Capture the cell that displays the provided text and extract its (X, Y) central coordinate. 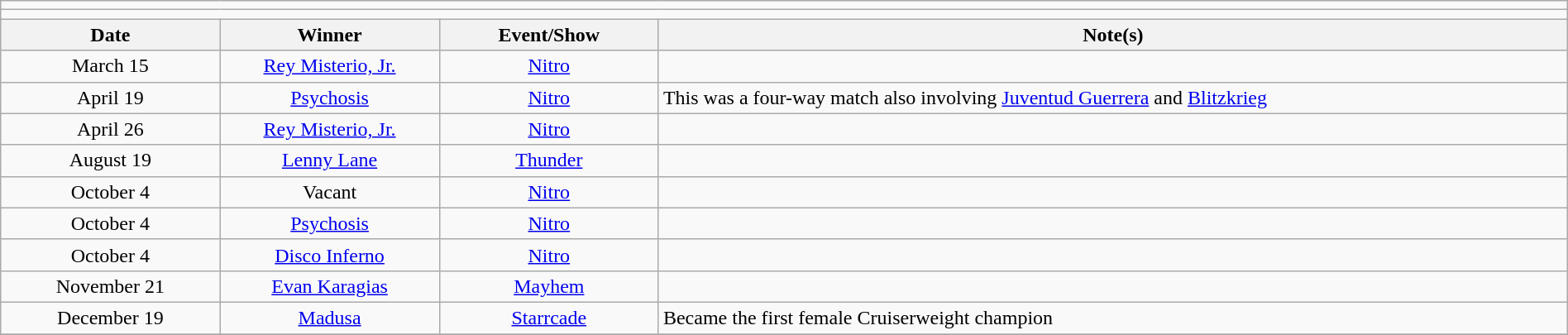
Vacant (329, 192)
Evan Karagias (329, 286)
December 19 (111, 318)
Starrcade (549, 318)
Disco Inferno (329, 255)
Date (111, 35)
Event/Show (549, 35)
Lenny Lane (329, 160)
This was a four-way match also involving Juventud Guerrera and Blitzkrieg (1113, 98)
Madusa (329, 318)
Winner (329, 35)
Thunder (549, 160)
Mayhem (549, 286)
Became the first female Cruiserweight champion (1113, 318)
April 26 (111, 129)
Note(s) (1113, 35)
March 15 (111, 66)
April 19 (111, 98)
November 21 (111, 286)
August 19 (111, 160)
